Search for the cell housing the specified text and yield its [x, y] center coordinate. 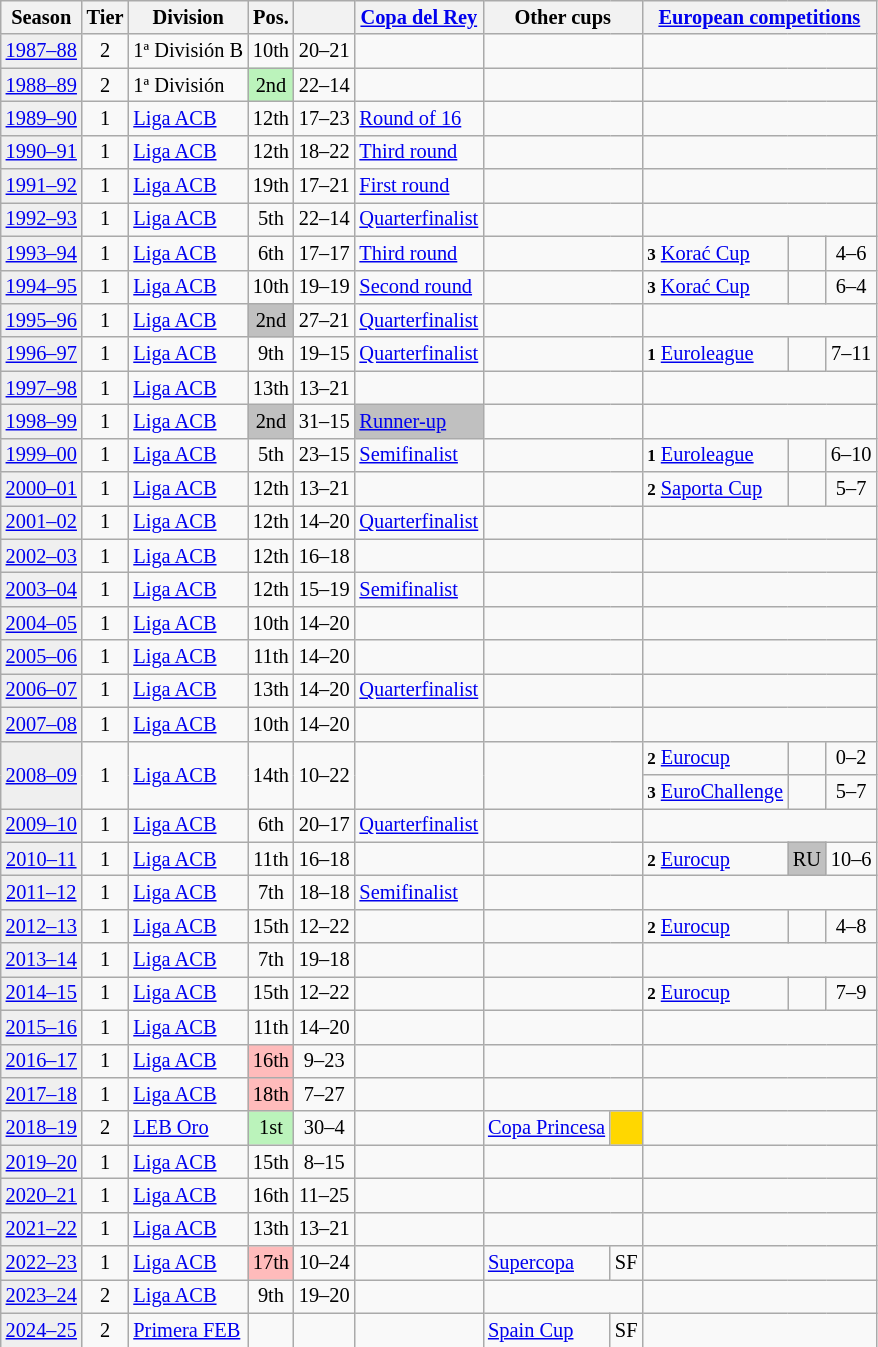
2014–15 [42, 993]
3 EuroChallenge [715, 791]
18–18 [324, 892]
9–23 [324, 1061]
2009–10 [42, 825]
2020–21 [42, 1195]
LEB Oro [188, 1128]
European competitions [759, 17]
17–23 [324, 118]
2010–11 [42, 859]
4–8 [851, 926]
Pos. [271, 17]
27–21 [324, 320]
1ª División B [188, 51]
2017–18 [42, 1094]
19–18 [324, 960]
19–20 [324, 1296]
Round of 16 [420, 118]
7–9 [851, 993]
2001–02 [42, 522]
Copa Princesa [546, 1128]
17–21 [324, 186]
Spain Cup [546, 1330]
17th [271, 1263]
31–15 [324, 421]
2019–20 [42, 1162]
6–4 [851, 287]
18th [271, 1094]
2011–12 [42, 892]
1993–94 [42, 253]
15–19 [324, 589]
First round [420, 186]
1ª División [188, 85]
20–17 [324, 825]
Runner-up [420, 421]
7–11 [851, 354]
1999–00 [42, 455]
1992–93 [42, 219]
2008–09 [42, 774]
1996–97 [42, 354]
RU [807, 859]
Tier [106, 17]
2024–25 [42, 1330]
2007–08 [42, 724]
1991–92 [42, 186]
1998–99 [42, 421]
10–22 [324, 774]
30–4 [324, 1128]
2005–06 [42, 657]
2004–05 [42, 623]
1st [271, 1128]
19th [271, 186]
4–6 [851, 253]
2016–17 [42, 1061]
2023–24 [42, 1296]
2015–16 [42, 1027]
Primera FEB [188, 1330]
1987–88 [42, 51]
2 Saporta Cup [715, 489]
2022–23 [42, 1263]
2002–03 [42, 556]
8–15 [324, 1162]
2013–14 [42, 960]
Other cups [562, 17]
7–27 [324, 1094]
Second round [420, 287]
1989–90 [42, 118]
2012–13 [42, 926]
Supercopa [546, 1263]
10–24 [324, 1263]
0–2 [851, 758]
1990–91 [42, 152]
11–25 [324, 1195]
Copa del Rey [420, 17]
1994–95 [42, 287]
10–6 [851, 859]
19–15 [324, 354]
2021–22 [42, 1229]
1995–96 [42, 320]
18–22 [324, 152]
Division [188, 17]
20–21 [324, 51]
2003–04 [42, 589]
19–19 [324, 287]
14th [271, 774]
17–17 [324, 253]
1988–89 [42, 85]
2006–07 [42, 690]
Season [42, 17]
2000–01 [42, 489]
1997–98 [42, 388]
6–10 [851, 455]
23–15 [324, 455]
2018–19 [42, 1128]
